Return (x, y) of the center of cell containing provided text 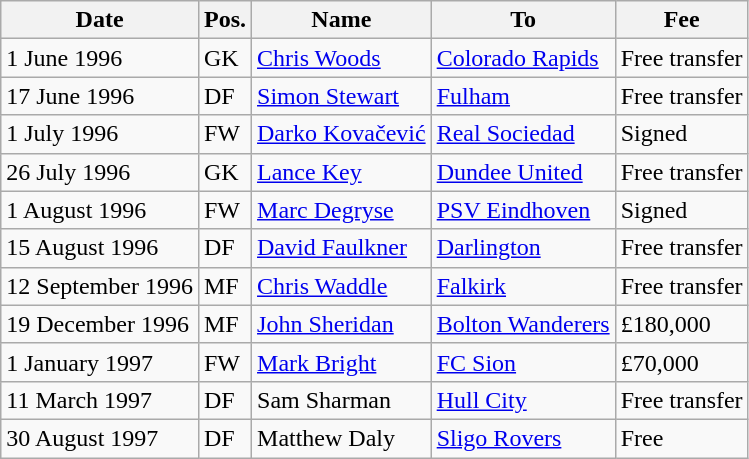
FC Sion (523, 362)
Date (100, 20)
Darko Kovačević (342, 134)
1 January 1997 (100, 362)
Darlington (523, 248)
26 July 1996 (100, 172)
Matthew Daly (342, 438)
£70,000 (682, 362)
Sam Sharman (342, 400)
Pos. (224, 20)
Real Sociedad (523, 134)
Marc Degryse (342, 210)
12 September 1996 (100, 286)
Chris Woods (342, 58)
Name (342, 20)
Fulham (523, 96)
Falkirk (523, 286)
Colorado Rapids (523, 58)
Lance Key (342, 172)
Dundee United (523, 172)
John Sheridan (342, 324)
Fee (682, 20)
Free (682, 438)
£180,000 (682, 324)
1 July 1996 (100, 134)
30 August 1997 (100, 438)
Bolton Wanderers (523, 324)
15 August 1996 (100, 248)
Simon Stewart (342, 96)
David Faulkner (342, 248)
1 August 1996 (100, 210)
Sligo Rovers (523, 438)
To (523, 20)
Hull City (523, 400)
11 March 1997 (100, 400)
1 June 1996 (100, 58)
19 December 1996 (100, 324)
Mark Bright (342, 362)
Chris Waddle (342, 286)
17 June 1996 (100, 96)
PSV Eindhoven (523, 210)
